Provide the (X, Y) coordinate of the cell's center where the given text is located.  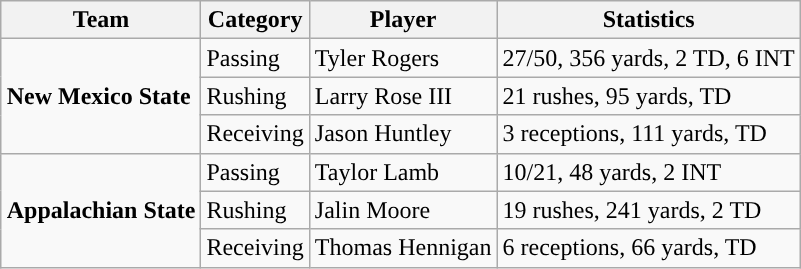
6 receptions, 66 yards, TD (648, 248)
Appalachian State (101, 210)
Tyler Rogers (403, 58)
Statistics (648, 20)
27/50, 356 yards, 2 TD, 6 INT (648, 58)
Player (403, 20)
Jason Huntley (403, 134)
Team (101, 20)
Jalin Moore (403, 210)
Thomas Hennigan (403, 248)
10/21, 48 yards, 2 INT (648, 172)
New Mexico State (101, 96)
Larry Rose III (403, 96)
21 rushes, 95 yards, TD (648, 96)
3 receptions, 111 yards, TD (648, 134)
Taylor Lamb (403, 172)
19 rushes, 241 yards, 2 TD (648, 210)
Category (255, 20)
